Scan for the cell matching the given text and deliver its [x, y] coordinate at center. 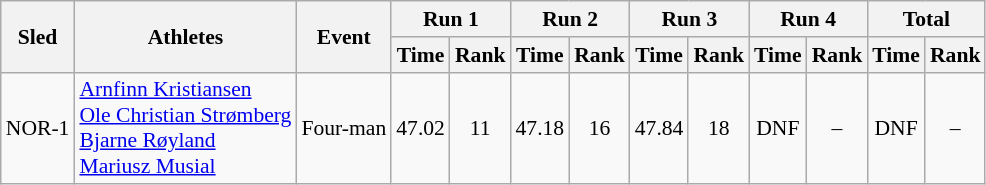
Run 2 [570, 19]
Event [344, 36]
11 [480, 128]
Run 3 [690, 19]
Total [926, 19]
47.18 [540, 128]
47.02 [420, 128]
Sled [38, 36]
Arnfinn KristiansenOle Christian StrømbergBjarne RøylandMariusz Musial [185, 128]
Athletes [185, 36]
16 [600, 128]
NOR-1 [38, 128]
Four-man [344, 128]
18 [718, 128]
Run 1 [450, 19]
47.84 [660, 128]
Run 4 [808, 19]
